Locate the cell with the specified text and output its [x, y] center coordinate. 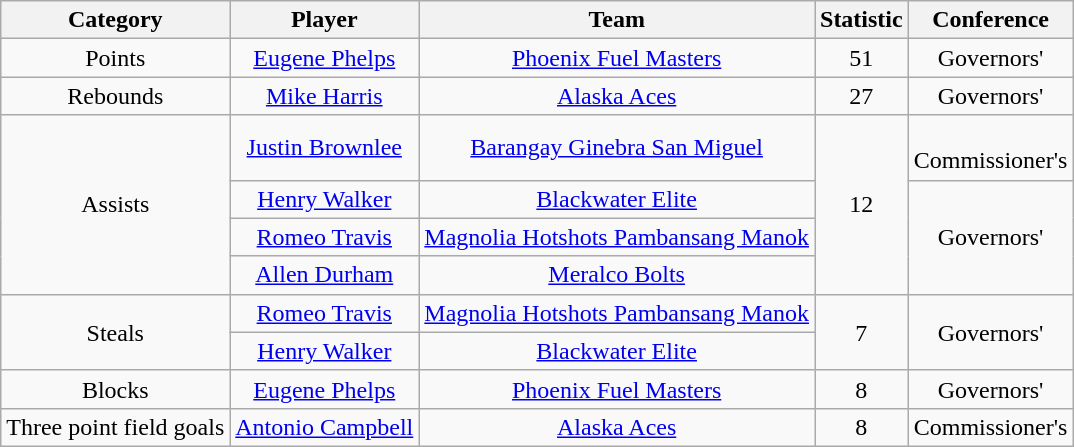
Blocks [116, 389]
12 [861, 204]
Player [324, 20]
Antonio Campbell [324, 427]
Assists [116, 204]
Meralco Bolts [617, 275]
Steals [116, 332]
Rebounds [116, 96]
Barangay Ginebra San Miguel [617, 148]
Allen Durham [324, 275]
Category [116, 20]
Mike Harris [324, 96]
7 [861, 332]
Statistic [861, 20]
Three point field goals [116, 427]
Justin Brownlee [324, 148]
27 [861, 96]
Conference [990, 20]
51 [861, 58]
Points [116, 58]
Team [617, 20]
